Identify which cell holds the provided text, then report its [x, y] central coordinate. 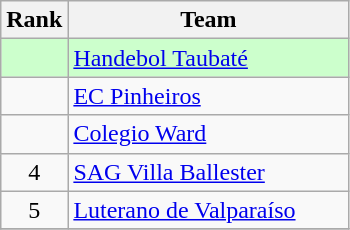
SAG Villa Ballester [208, 172]
Handebol Taubaté [208, 58]
Luterano de Valparaíso [208, 210]
Team [208, 20]
EC Pinheiros [208, 96]
4 [34, 172]
Colegio Ward [208, 134]
Rank [34, 20]
5 [34, 210]
